For the text-containing cell, return its midpoint in [x, y] coordinate format. 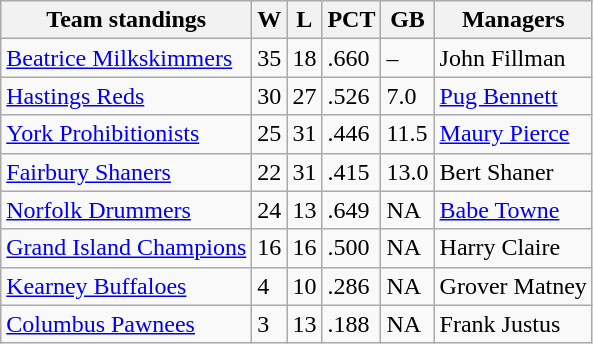
.500 [352, 248]
L [304, 20]
18 [304, 58]
Hastings Reds [126, 96]
7.0 [408, 96]
Pug Bennett [513, 96]
PCT [352, 20]
3 [270, 324]
Grover Matney [513, 286]
.286 [352, 286]
11.5 [408, 134]
.446 [352, 134]
Columbus Pawnees [126, 324]
.188 [352, 324]
York Prohibitionists [126, 134]
Team standings [126, 20]
27 [304, 96]
.415 [352, 172]
Norfolk Drummers [126, 210]
John Fillman [513, 58]
Fairbury Shaners [126, 172]
35 [270, 58]
Babe Towne [513, 210]
.660 [352, 58]
.526 [352, 96]
13.0 [408, 172]
10 [304, 286]
25 [270, 134]
Grand Island Champions [126, 248]
Managers [513, 20]
.649 [352, 210]
Beatrice Milkskimmers [126, 58]
Bert Shaner [513, 172]
– [408, 58]
W [270, 20]
24 [270, 210]
22 [270, 172]
30 [270, 96]
GB [408, 20]
Frank Justus [513, 324]
Maury Pierce [513, 134]
Harry Claire [513, 248]
Kearney Buffaloes [126, 286]
4 [270, 286]
